Identify which cell holds the provided text, then report its (X, Y) central coordinate. 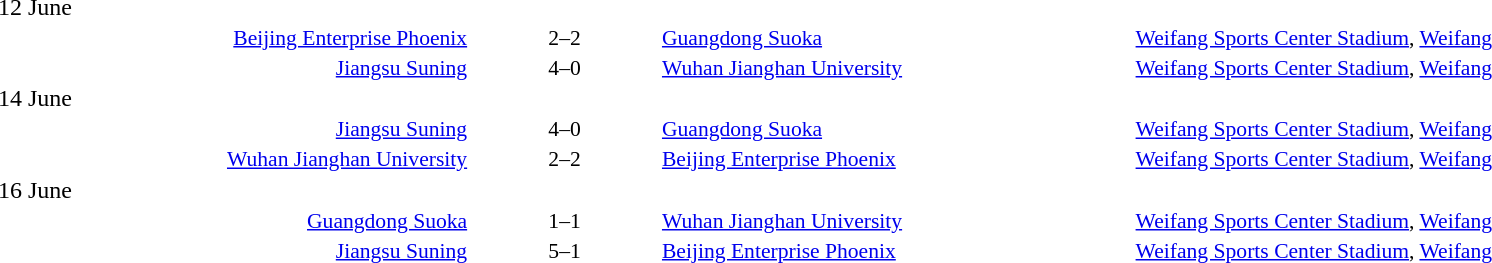
Beijing Enterprise Phoenix (896, 159)
1–1 (564, 220)
